Find where the given text appears and provide that cell's center as (X, Y) coordinate. 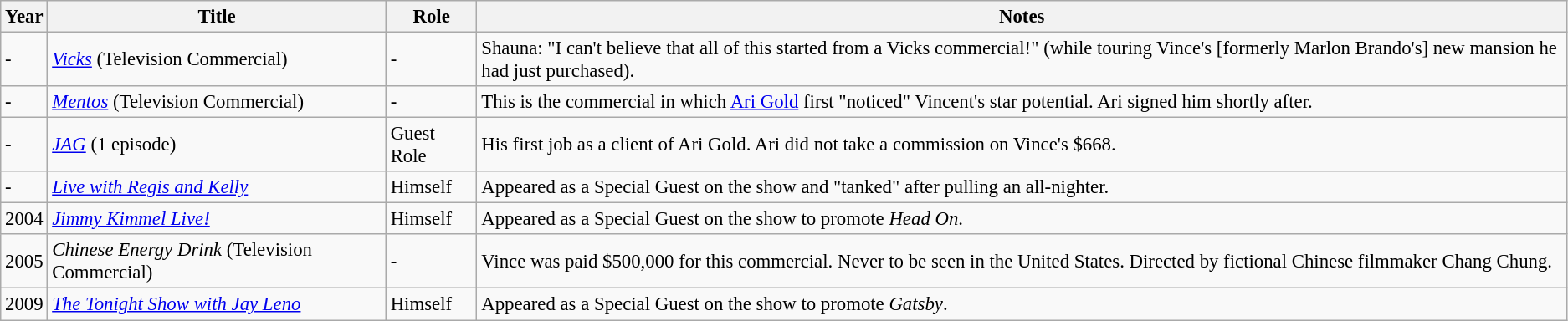
Jimmy Kimmel Live! (217, 219)
Title (217, 17)
The Tonight Show with Jay Leno (217, 304)
Vicks (Television Commercial) (217, 60)
His first job as a client of Ari Gold. Ari did not take a commission on Vince's $668. (1022, 145)
Appeared as a Special Guest on the show to promote Gatsby. (1022, 304)
Mentos (Television Commercial) (217, 102)
2009 (24, 304)
Role (432, 17)
2004 (24, 219)
Chinese Energy Drink (Television Commercial) (217, 261)
2005 (24, 261)
Year (24, 17)
Appeared as a Special Guest on the show and "tanked" after pulling an all-nighter. (1022, 187)
Appeared as a Special Guest on the show to promote Head On. (1022, 219)
Vince was paid $500,000 for this commercial. Never to be seen in the United States. Directed by fictional Chinese filmmaker Chang Chung. (1022, 261)
JAG (1 episode) (217, 145)
Guest Role (432, 145)
Live with Regis and Kelly (217, 187)
Notes (1022, 17)
This is the commercial in which Ari Gold first "noticed" Vincent's star potential. Ari signed him shortly after. (1022, 102)
